Pinpoint the cell where the given text exists, returning its [x, y] midpoint coordinate. 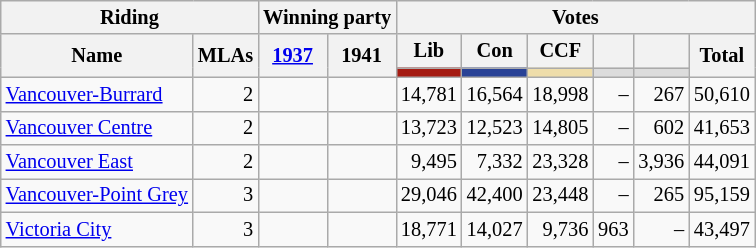
Votes [576, 17]
95,159 [722, 195]
7,332 [495, 162]
Con [495, 51]
1937 [292, 56]
Victoria City [97, 229]
14,805 [560, 128]
Lib [429, 51]
18,771 [429, 229]
29,046 [429, 195]
602 [661, 128]
1941 [362, 56]
CCF [560, 51]
963 [613, 229]
9,495 [429, 162]
16,564 [495, 94]
23,328 [560, 162]
43,497 [722, 229]
Vancouver-Point Grey [97, 195]
Riding [130, 17]
Winning party [327, 17]
9,736 [560, 229]
Vancouver-Burrard [97, 94]
14,027 [495, 229]
18,998 [560, 94]
Vancouver East [97, 162]
44,091 [722, 162]
14,781 [429, 94]
50,610 [722, 94]
23,448 [560, 195]
Name [97, 56]
267 [661, 94]
Vancouver Centre [97, 128]
13,723 [429, 128]
Total [722, 56]
MLAs [226, 56]
42,400 [495, 195]
12,523 [495, 128]
265 [661, 195]
41,653 [722, 128]
3,936 [661, 162]
